Return [x, y] of the center of cell containing provided text 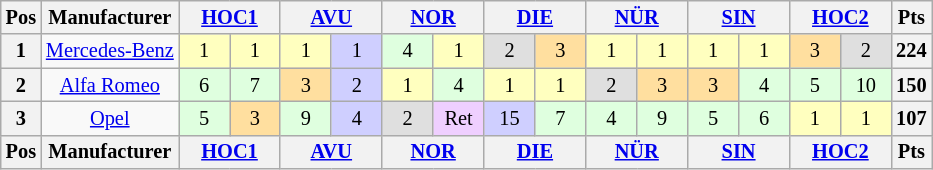
Alfa Romeo [110, 85]
150 [911, 85]
10 [866, 85]
15 [510, 118]
224 [911, 51]
Opel [110, 118]
Mercedes-Benz [110, 51]
Ret [458, 118]
107 [911, 118]
